Locate the cell with the specified text and output its [X, Y] center coordinate. 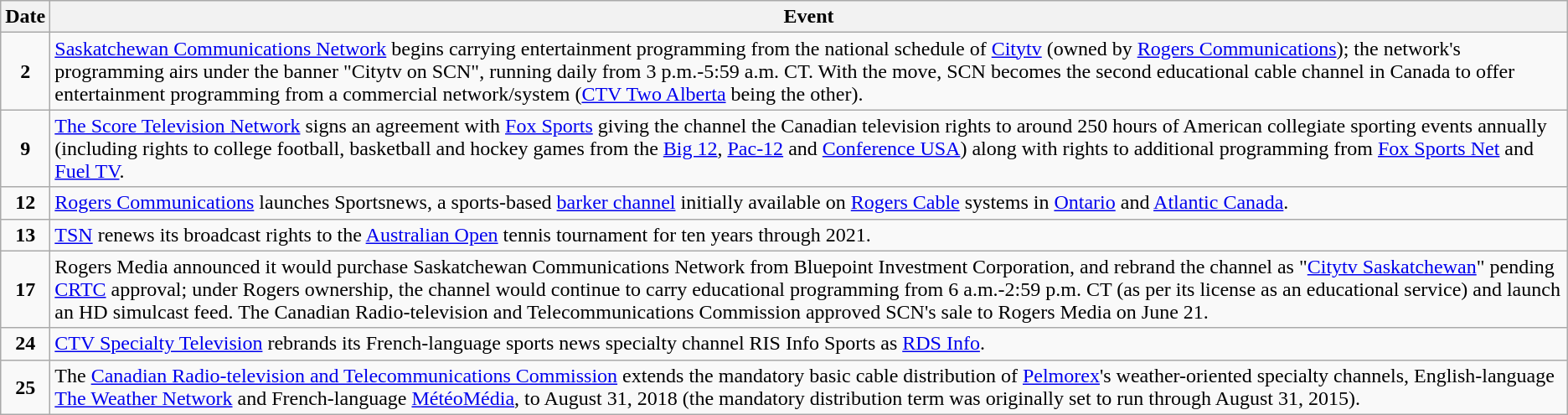
TSN renews its broadcast rights to the Australian Open tennis tournament for ten years through 2021. [809, 235]
13 [25, 235]
17 [25, 289]
Date [25, 17]
Rogers Communications launches Sportsnews, a sports-based barker channel initially available on Rogers Cable systems in Ontario and Atlantic Canada. [809, 203]
12 [25, 203]
9 [25, 148]
2 [25, 71]
Event [809, 17]
CTV Specialty Television rebrands its French-language sports news specialty channel RIS Info Sports as RDS Info. [809, 344]
24 [25, 344]
25 [25, 387]
